Identify which cell holds the provided text, then report its (X, Y) central coordinate. 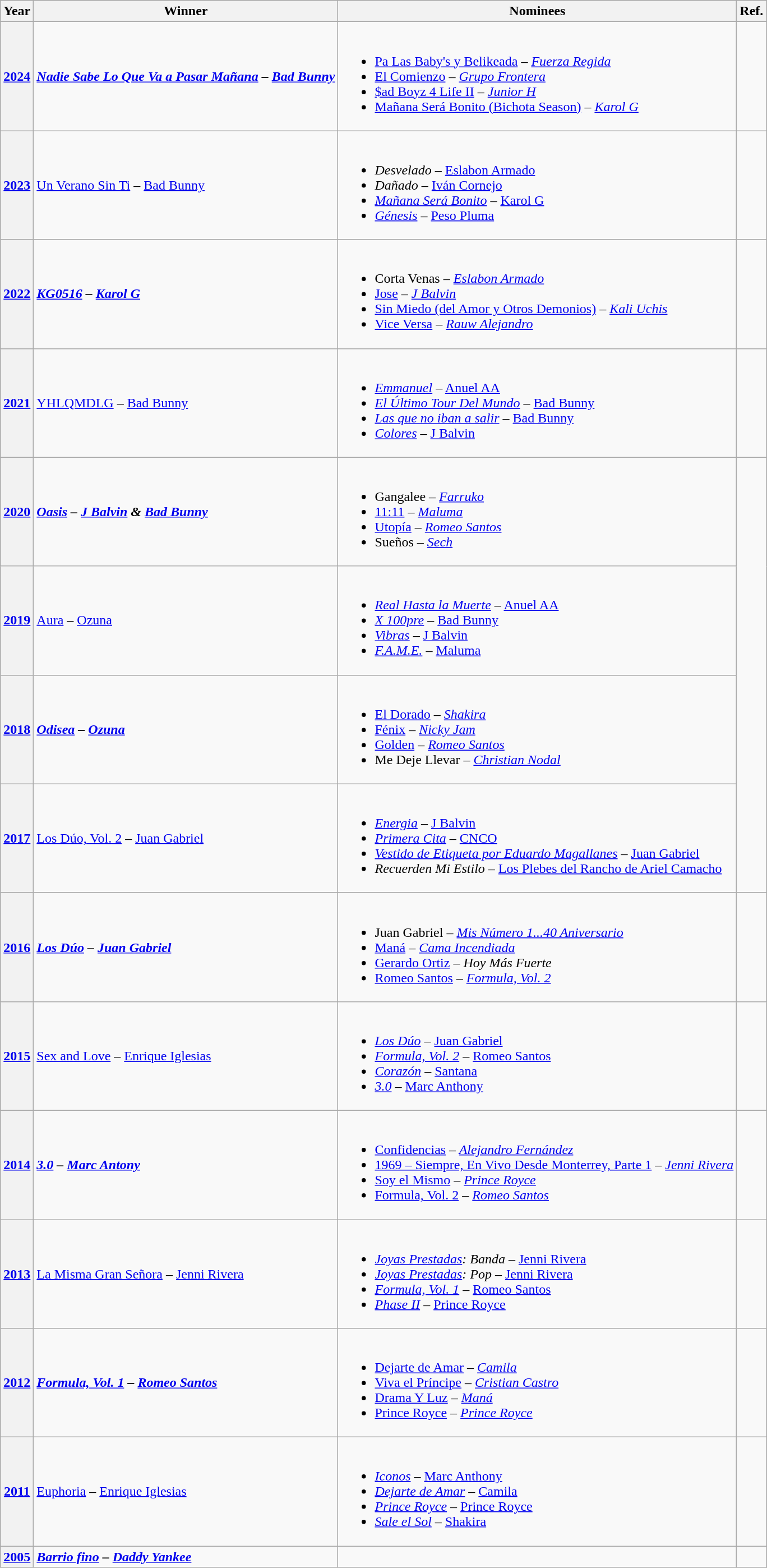
2012 (17, 1383)
Iconos – Marc AnthonyDejarte de Amar – CamilaPrince Royce – Prince RoyceSale el Sol – Shakira (537, 1492)
Desvelado – Eslabon ArmadoDañado – Iván CornejoMañana Será Bonito – Karol GGénesis – Peso Pluma (537, 185)
Sex and Love – Enrique Iglesias (186, 1056)
Emmanuel – Anuel AAEl Último Tour Del Mundo – Bad BunnyLas que no iban a salir – Bad BunnyColores – J Balvin (537, 403)
Winner (186, 11)
2023 (17, 185)
Pa Las Baby's y Belikeada – Fuerza RegidaEl Comienzo – Grupo Frontera$ad Boyz 4 Life II – Junior HMañana Será Bonito (Bichota Season) – Karol G (537, 76)
2015 (17, 1056)
2022 (17, 294)
2016 (17, 947)
Aura – Ozuna (186, 620)
Nadie Sabe Lo Que Va a Pasar Mañana – Bad Bunny (186, 76)
Joyas Prestadas: Banda – Jenni RiveraJoyas Prestadas: Pop – Jenni RiveraFormula, Vol. 1 – Romeo SantosPhase II – Prince Royce (537, 1274)
Dejarte de Amar – CamilaViva el Príncipe – Cristian CastroDrama Y Luz – ManáPrince Royce – Prince Royce (537, 1383)
Odisea – Ozuna (186, 729)
Los Dúo – Juan GabrielFormula, Vol. 2 – Romeo SantosCorazón – Santana3.0 – Marc Anthony (537, 1056)
Juan Gabriel – Mis Número 1...40 AniversarioManá – Cama IncendiadaGerardo Ortiz – Hoy Más FuerteRomeo Santos – Formula, Vol. 2 (537, 947)
El Dorado – ShakiraFénix – Nicky JamGolden – Romeo SantosMe Deje Llevar – Christian Nodal (537, 729)
Los Dúo, Vol. 2 – Juan Gabriel (186, 838)
Gangalee – Farruko11:11 – MalumaUtopía – Romeo SantosSueños – Sech (537, 512)
2020 (17, 512)
Barrio fino – Daddy Yankee (186, 1557)
Formula, Vol. 1 – Romeo Santos (186, 1383)
Oasis – J Balvin & Bad Bunny (186, 512)
La Misma Gran Señora – Jenni Rivera (186, 1274)
2024 (17, 76)
2014 (17, 1165)
2021 (17, 403)
2019 (17, 620)
KG0516 – Karol G (186, 294)
2005 (17, 1557)
2018 (17, 729)
Los Dúo – Juan Gabriel (186, 947)
2013 (17, 1274)
2011 (17, 1492)
Euphoria – Enrique Iglesias (186, 1492)
Nominees (537, 11)
Year (17, 11)
3.0 – Marc Antony (186, 1165)
Ref. (751, 11)
2017 (17, 838)
Real Hasta la Muerte – Anuel AAX 100pre – Bad BunnyVibras – J BalvinF.A.M.E. – Maluma (537, 620)
YHLQMDLG – Bad Bunny (186, 403)
Un Verano Sin Ti – Bad Bunny (186, 185)
Corta Venas – Eslabon ArmadoJose – J BalvinSin Miedo (del Amor y Otros Demonios) – Kali UchisVice Versa – Rauw Alejandro (537, 294)
